Locate the cell with the specified text and output its [X, Y] center coordinate. 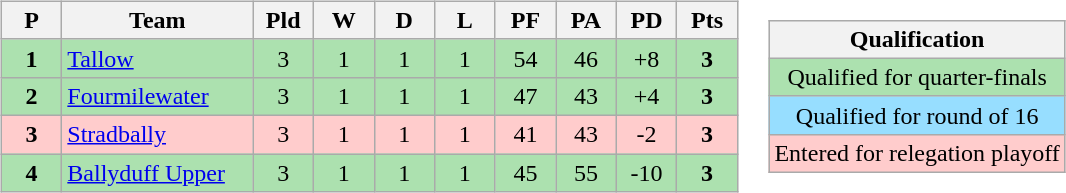
4 [32, 173]
Qualification [918, 39]
Qualified for quarter-finals [918, 77]
46 [586, 58]
PF [526, 20]
+8 [646, 58]
47 [526, 96]
41 [526, 134]
Ballyduff Upper [158, 173]
Pld [284, 20]
PD [646, 20]
L [466, 20]
Pts [708, 20]
D [404, 20]
Fourmilewater [158, 96]
-2 [646, 134]
55 [586, 173]
-10 [646, 173]
PA [586, 20]
Tallow [158, 58]
Qualified for round of 16 [918, 115]
45 [526, 173]
54 [526, 58]
2 [32, 96]
W [344, 20]
P [32, 20]
Team [158, 20]
+4 [646, 96]
Entered for relegation playoff [918, 153]
Stradbally [158, 134]
